From the cell containing the given text, extract its center point as [x, y] coordinate. 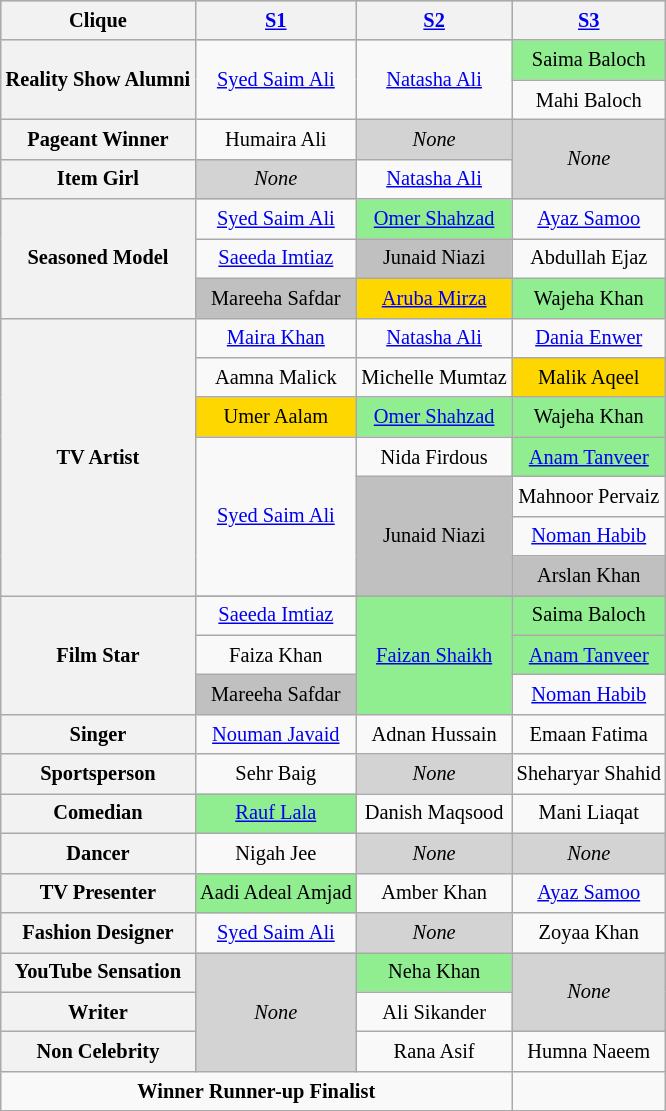
Umer Aalam [276, 417]
Film Star [98, 654]
Sehr Baig [276, 774]
Emaan Fatima [589, 734]
TV Presenter [98, 893]
Amber Khan [434, 893]
Nouman Javaid [276, 734]
Singer [98, 734]
Aadi Adeal Amjad [276, 893]
Adnan Hussain [434, 734]
Comedian [98, 813]
Humaira Ali [276, 139]
Fashion Designer [98, 932]
Abdullah Ejaz [589, 258]
Danish Maqsood [434, 813]
Neha Khan [434, 972]
Clique [98, 20]
Faiza Khan [276, 655]
Humna Naeem [589, 1051]
Mahnoor Pervaiz [589, 496]
Maira Khan [276, 338]
Arslan Khan [589, 576]
Faizan Shaikh [434, 654]
S3 [589, 20]
Mahi Baloch [589, 100]
Non Celebrity [98, 1051]
Aruba Mirza [434, 298]
Michelle Mumtaz [434, 377]
Aamna Malick [276, 377]
Malik Aqeel [589, 377]
Writer [98, 1012]
YouTube Sensation [98, 972]
Sportsperson [98, 774]
Nigah Jee [276, 853]
Pageant Winner [98, 139]
S1 [276, 20]
Zoyaa Khan [589, 932]
Item Girl [98, 179]
Nida Firdous [434, 457]
Reality Show Alumni [98, 80]
Rauf Lala [276, 813]
Dania Enwer [589, 338]
Mani Liaqat [589, 813]
S2 [434, 20]
TV Artist [98, 457]
Sheharyar Shahid [589, 774]
Winner Runner-up Finalist [256, 1091]
Ali Sikander [434, 1012]
Seasoned Model [98, 258]
Dancer [98, 853]
Rana Asif [434, 1051]
